Identify which cell holds the provided text, then report its [x, y] central coordinate. 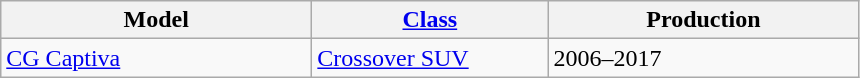
Model [156, 20]
2006–2017 [704, 58]
Crossover SUV [430, 58]
Class [430, 20]
CG Captiva [156, 58]
Production [704, 20]
